Pinpoint the cell where the given text exists, returning its [X, Y] midpoint coordinate. 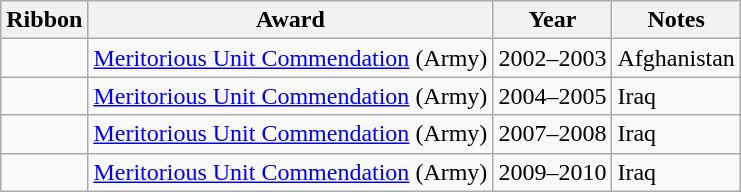
2002–2003 [552, 58]
Notes [676, 20]
Afghanistan [676, 58]
Ribbon [44, 20]
2004–2005 [552, 96]
Year [552, 20]
Award [290, 20]
2007–2008 [552, 134]
2009–2010 [552, 172]
